Output the (x, y) coordinate of the center of the cell containing the given text.  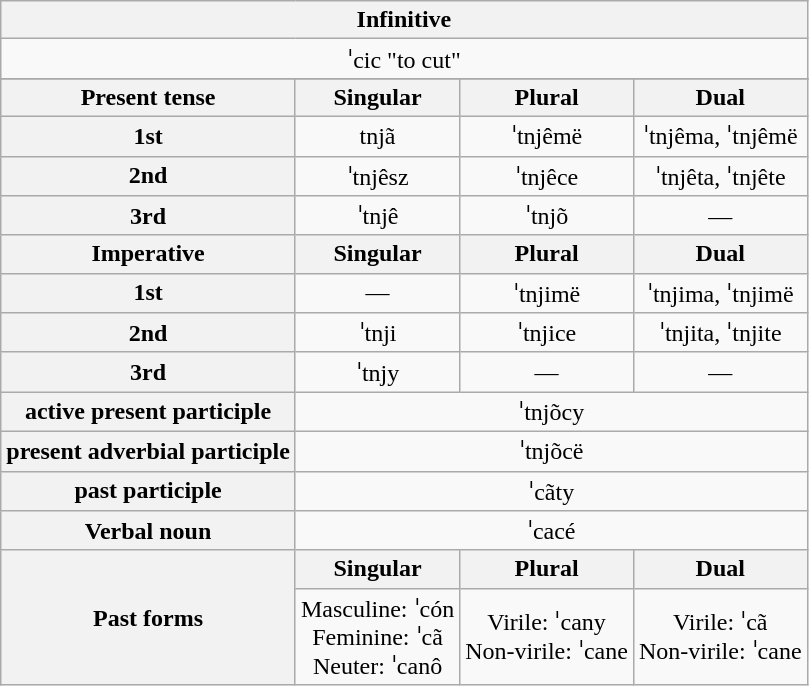
ˈtnjima, ˈtnjimë (720, 293)
tnjã (377, 136)
active present participle (148, 412)
Present tense (148, 97)
ˈtnjõcë (551, 451)
ˈtnjõcy (551, 412)
ˈtnjice (547, 333)
Masculine: ˈcónFeminine: ˈcãNeuter: ˈcanô (377, 636)
Infinitive (404, 20)
ˈtnjêmë (547, 136)
ˈcacé (551, 531)
Past forms (148, 618)
Virile: ˈcãNon-virile: ˈcane (720, 636)
Imperative (148, 254)
Verbal noun (148, 531)
present adverbial participle (148, 451)
ˈtnjêsz (377, 176)
ˈtnjõ (547, 216)
ˈtnjê (377, 216)
ˈtnjêce (547, 176)
ˈtnjêta, ˈtnjête (720, 176)
ˈcic "to cut" (404, 59)
ˈtnjita, ˈtnjite (720, 333)
ˈtnji (377, 333)
past participle (148, 491)
ˈcãty (551, 491)
ˈtnjimë (547, 293)
Virile: ˈcanyNon-virile: ˈcane (547, 636)
ˈtnjy (377, 372)
ˈtnjêma, ˈtnjêmë (720, 136)
